Identify which cell holds the provided text, then report its [X, Y] central coordinate. 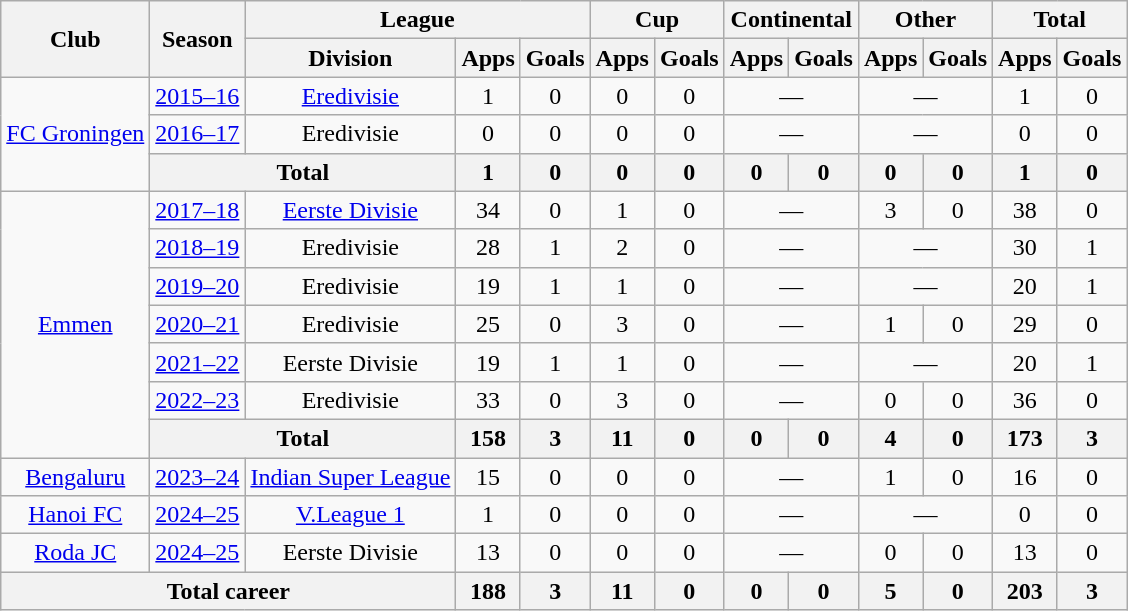
2021–22 [198, 362]
16 [1025, 477]
173 [1025, 438]
2015–16 [198, 96]
33 [488, 400]
2017–18 [198, 210]
2018–19 [198, 248]
2019–20 [198, 286]
Cup [657, 20]
Roda JC [76, 553]
4 [890, 438]
2016–17 [198, 134]
30 [1025, 248]
League [418, 20]
2022–23 [198, 400]
Hanoi FC [76, 515]
188 [488, 591]
5 [890, 591]
28 [488, 248]
2020–21 [198, 324]
34 [488, 210]
Indian Super League [350, 477]
15 [488, 477]
Bengaluru [76, 477]
Club [76, 39]
36 [1025, 400]
29 [1025, 324]
Emmen [76, 324]
158 [488, 438]
Season [198, 39]
Continental [791, 20]
Other [925, 20]
2023–24 [198, 477]
203 [1025, 591]
25 [488, 324]
V.League 1 [350, 515]
Total career [228, 591]
38 [1025, 210]
2 [622, 248]
FC Groningen [76, 134]
Division [350, 58]
